Output the (X, Y) coordinate of the center of the cell containing the given text.  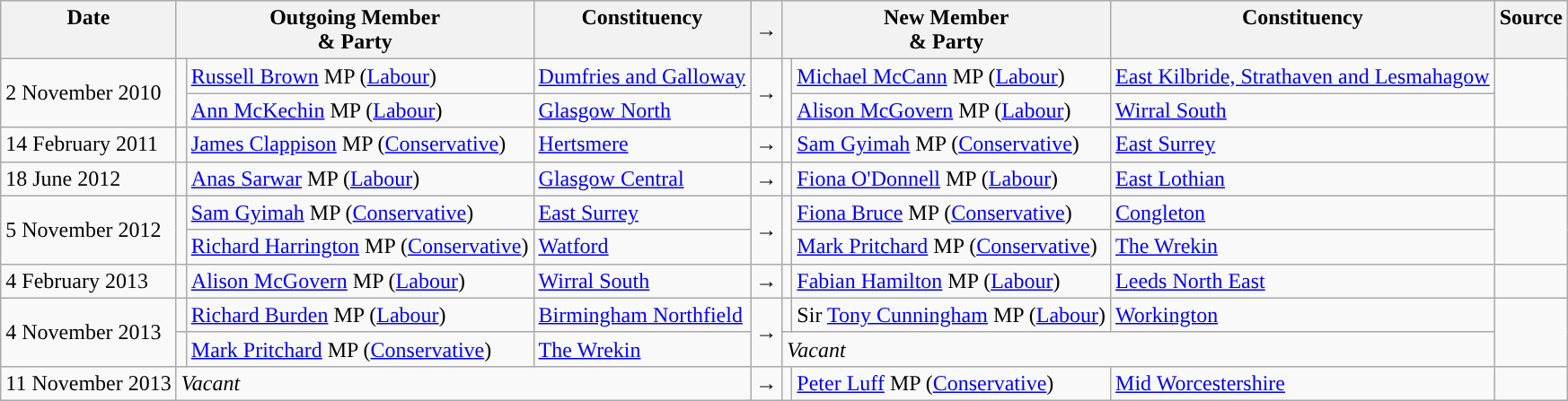
Workington (1303, 315)
4 November 2013 (88, 332)
Peter Luff MP (Conservative) (952, 383)
Glasgow North (642, 110)
Mid Worcestershire (1303, 383)
2 November 2010 (88, 93)
Russell Brown MP (Labour) (359, 76)
Outgoing Member& Party (355, 31)
5 November 2012 (88, 230)
East Kilbride, Strathaven and Lesmahagow (1303, 76)
Fabian Hamilton MP (Labour) (952, 281)
James Clappison MP (Conservative) (359, 144)
Watford (642, 247)
Sir Tony Cunningham MP (Labour) (952, 315)
Michael McCann MP (Labour) (952, 76)
14 February 2011 (88, 144)
Anas Sarwar MP (Labour) (359, 179)
Dumfries and Galloway (642, 76)
Congleton (1303, 213)
Richard Harrington MP (Conservative) (359, 247)
Leeds North East (1303, 281)
New Member& Party (947, 31)
4 February 2013 (88, 281)
11 November 2013 (88, 383)
Glasgow Central (642, 179)
Source (1530, 31)
Birmingham Northfield (642, 315)
Ann McKechin MP (Labour) (359, 110)
Richard Burden MP (Labour) (359, 315)
Fiona O'Donnell MP (Labour) (952, 179)
18 June 2012 (88, 179)
Fiona Bruce MP (Conservative) (952, 213)
East Lothian (1303, 179)
Date (88, 31)
Hertsmere (642, 144)
